Pinpoint the cell where the given text exists, returning its (X, Y) midpoint coordinate. 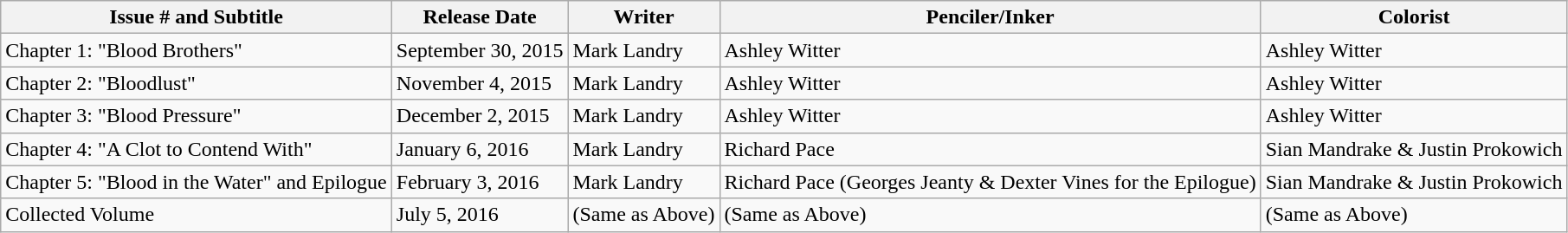
Penciler/Inker (990, 17)
February 3, 2016 (480, 182)
January 6, 2016 (480, 149)
November 4, 2015 (480, 83)
Chapter 3: "Blood Pressure" (197, 116)
Chapter 5: "Blood in the Water" and Epilogue (197, 182)
July 5, 2016 (480, 215)
Richard Pace (990, 149)
Writer (644, 17)
Collected Volume (197, 215)
December 2, 2015 (480, 116)
Chapter 1: "Blood Brothers" (197, 50)
Colorist (1414, 17)
Richard Pace (Georges Jeanty & Dexter Vines for the Epilogue) (990, 182)
Issue # and Subtitle (197, 17)
September 30, 2015 (480, 50)
Chapter 4: "A Clot to Contend With" (197, 149)
Release Date (480, 17)
Chapter 2: "Bloodlust" (197, 83)
